Determine the (X, Y) coordinate at the center of the cell enclosing the given text.  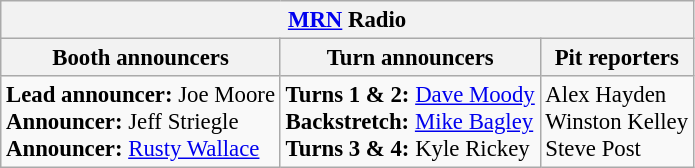
Alex HaydenWinston KelleySteve Post (616, 122)
Lead announcer: Joe MooreAnnouncer: Jeff StriegleAnnouncer: Rusty Wallace (141, 122)
Turn announcers (410, 58)
MRN Radio (348, 20)
Pit reporters (616, 58)
Turns 1 & 2: Dave MoodyBackstretch: Mike BagleyTurns 3 & 4: Kyle Rickey (410, 122)
Booth announcers (141, 58)
